Output the (x, y) coordinate of the center of the cell containing the given text.  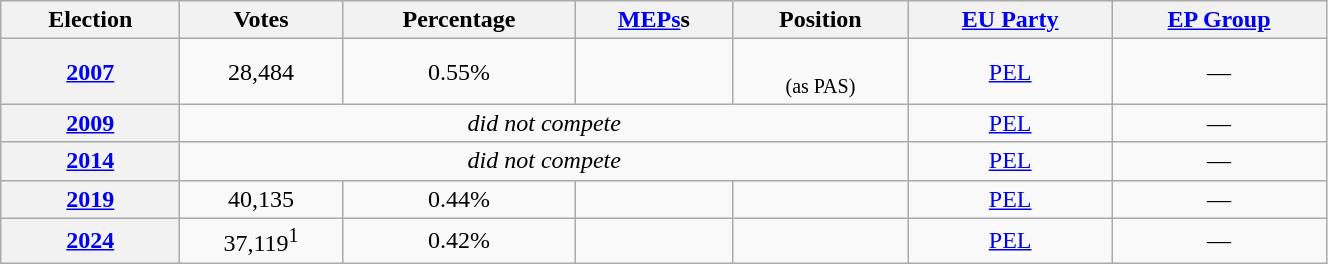
EU Party (1010, 20)
28,484 (261, 72)
EP Group (1220, 20)
2007 (90, 72)
2019 (90, 199)
2014 (90, 161)
0.42% (458, 240)
2024 (90, 240)
0.55% (458, 72)
(as PAS) (820, 72)
MEPss (654, 20)
Position (820, 20)
Percentage (458, 20)
Votes (261, 20)
37,1191 (261, 240)
0.44% (458, 199)
40,135 (261, 199)
2009 (90, 123)
Election (90, 20)
